Return (X, Y) of the center of cell containing provided text 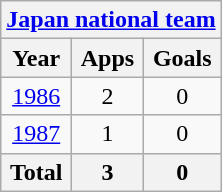
2 (108, 96)
Goals (182, 58)
Japan national team (111, 20)
1 (108, 134)
Apps (108, 58)
1986 (36, 96)
1987 (36, 134)
Year (36, 58)
3 (108, 172)
Total (36, 172)
